Locate the cell with the specified text and output its [X, Y] center coordinate. 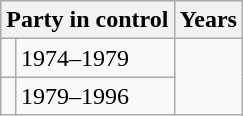
1979–1996 [94, 96]
Years [208, 20]
Party in control [88, 20]
1974–1979 [94, 58]
